Pinpoint the cell where the given text exists, returning its [X, Y] midpoint coordinate. 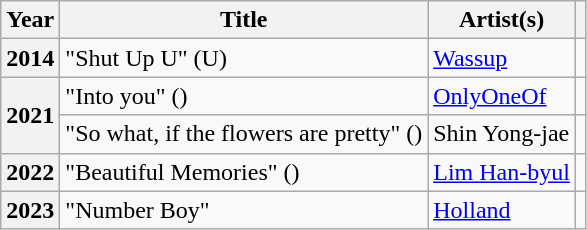
Year [30, 20]
OnlyOneOf [502, 96]
Title [244, 20]
"Number Boy" [244, 210]
"Beautiful Memories" () [244, 172]
Lim Han-byul [502, 172]
"So what, if the flowers are pretty" () [244, 134]
Holland [502, 210]
2023 [30, 210]
Shin Yong-jae [502, 134]
2021 [30, 115]
2022 [30, 172]
"Shut Up U" (U) [244, 58]
Wassup [502, 58]
"Into you" () [244, 96]
2014 [30, 58]
Artist(s) [502, 20]
